Return (X, Y) of the center of cell containing provided text 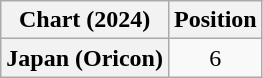
Position (215, 20)
Chart (2024) (85, 20)
Japan (Oricon) (85, 58)
6 (215, 58)
